Identify which cell holds the provided text, then report its [x, y] central coordinate. 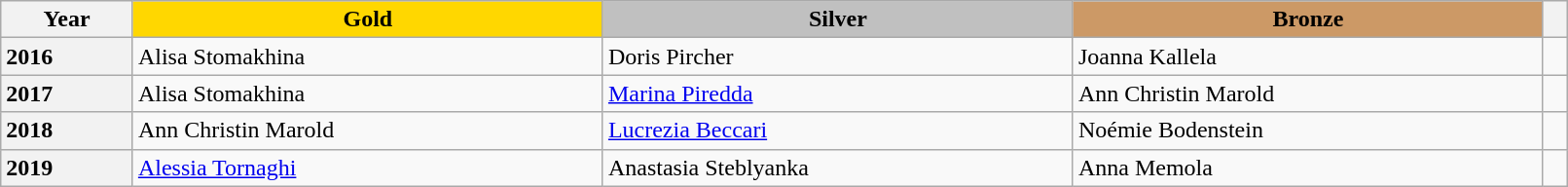
Doris Pircher [837, 56]
Silver [837, 19]
2016 [67, 56]
Marina Piredda [837, 93]
Lucrezia Beccari [837, 131]
Joanna Kallela [1308, 56]
2017 [67, 93]
2018 [67, 131]
Gold [368, 19]
Noémie Bodenstein [1308, 131]
Bronze [1308, 19]
2019 [67, 168]
Year [67, 19]
Anna Memola [1308, 168]
Anastasia Steblyanka [837, 168]
Alessia Tornaghi [368, 168]
